Identify which cell holds the provided text, then report its (X, Y) central coordinate. 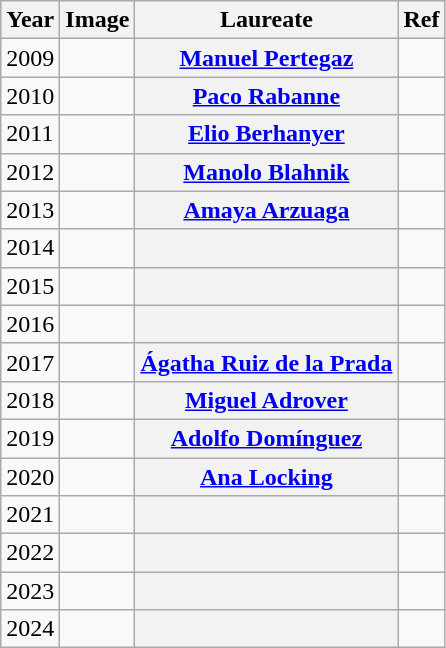
Ana Locking (266, 477)
2014 (30, 248)
2013 (30, 210)
Ágatha Ruiz de la Prada (266, 362)
Manuel Pertegaz (266, 58)
Miguel Adrover (266, 400)
2022 (30, 553)
2020 (30, 477)
Ref (422, 20)
Paco Rabanne (266, 96)
Manolo Blahnik (266, 172)
2016 (30, 324)
2017 (30, 362)
Elio Berhanyer (266, 134)
Laureate (266, 20)
2011 (30, 134)
Year (30, 20)
2009 (30, 58)
Image (98, 20)
2018 (30, 400)
Adolfo Domínguez (266, 438)
Amaya Arzuaga (266, 210)
2023 (30, 591)
2012 (30, 172)
2010 (30, 96)
2019 (30, 438)
2015 (30, 286)
2021 (30, 515)
2024 (30, 629)
